Locate the cell with the specified text and output its [x, y] center coordinate. 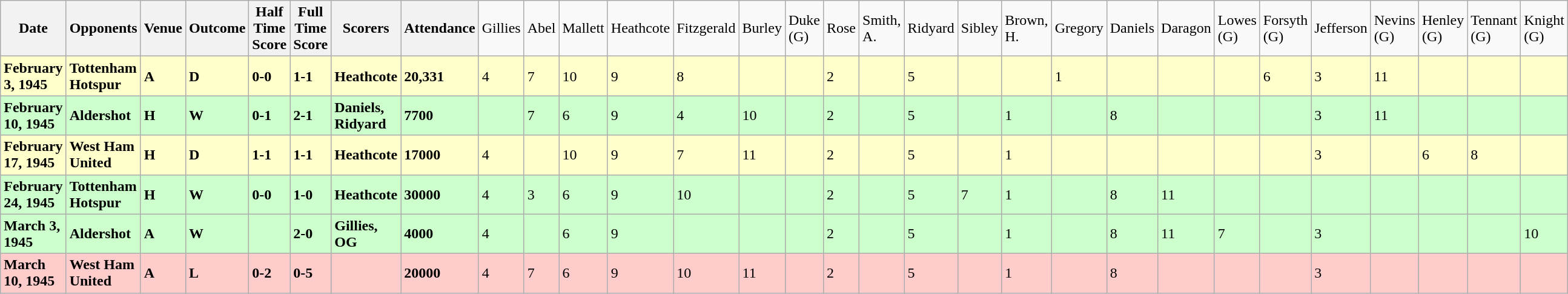
7700 [440, 115]
Forsyth (G) [1285, 28]
Gregory [1079, 28]
Half Time Score [270, 28]
Date [33, 28]
2-1 [311, 115]
Outcome [217, 28]
Attendance [440, 28]
Brown, H. [1027, 28]
February 3, 1945 [33, 76]
Henley (G) [1443, 28]
L [217, 273]
Burley [762, 28]
Tennant (G) [1494, 28]
20000 [440, 273]
February 24, 1945 [33, 194]
Opponents [103, 28]
Sibley [979, 28]
Scorers [366, 28]
Nevins (G) [1394, 28]
February 17, 1945 [33, 155]
0-2 [270, 273]
0-1 [270, 115]
Jefferson [1341, 28]
Duke (G) [804, 28]
Lowes (G) [1237, 28]
Daniels, Ridyard [366, 115]
Venue [163, 28]
March 3, 1945 [33, 234]
Fitzgerald [706, 28]
4000 [440, 234]
Smith, A. [882, 28]
Daniels [1132, 28]
Abel [541, 28]
March 10, 1945 [33, 273]
February 10, 1945 [33, 115]
Rose [841, 28]
Gillies [501, 28]
Ridyard [931, 28]
1-0 [311, 194]
Full Time Score [311, 28]
Gillies, OG [366, 234]
Knight (G) [1544, 28]
30000 [440, 194]
20,331 [440, 76]
Mallett [583, 28]
2-0 [311, 234]
17000 [440, 155]
0-5 [311, 273]
Daragon [1186, 28]
